Identify which cell holds the provided text, then report its [X, Y] central coordinate. 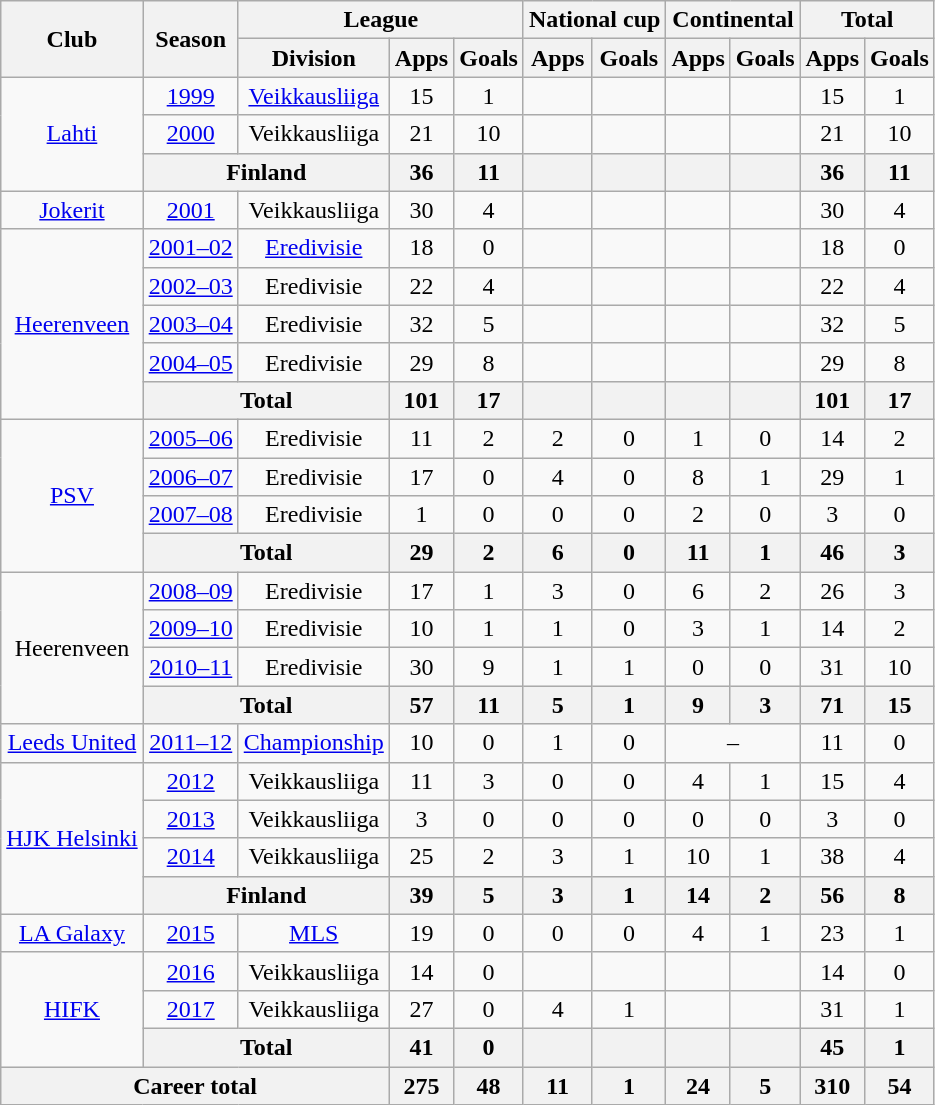
2002–03 [190, 286]
2016 [190, 971]
2017 [190, 1009]
2004–05 [190, 362]
24 [698, 1085]
2014 [190, 857]
LA Galaxy [72, 933]
2011–12 [190, 743]
19 [421, 933]
2007–08 [190, 515]
38 [832, 857]
Leeds United [72, 743]
2015 [190, 933]
23 [832, 933]
39 [421, 895]
26 [832, 591]
56 [832, 895]
45 [832, 1047]
HIFK [72, 1009]
Continental [733, 20]
2012 [190, 781]
2008–09 [190, 591]
Career total [196, 1085]
2001–02 [190, 248]
71 [832, 705]
PSV [72, 495]
Championship [314, 743]
2010–11 [190, 667]
Season [190, 39]
54 [900, 1085]
57 [421, 705]
Lahti [72, 134]
41 [421, 1047]
2013 [190, 819]
2006–07 [190, 477]
2001 [190, 210]
HJK Helsinki [72, 838]
Jokerit [72, 210]
Division [314, 58]
MLS [314, 933]
2005–06 [190, 438]
46 [832, 553]
27 [421, 1009]
48 [489, 1085]
League [380, 20]
2009–10 [190, 629]
25 [421, 857]
1999 [190, 96]
2003–04 [190, 324]
275 [421, 1085]
310 [832, 1085]
Club [72, 39]
2000 [190, 134]
– [733, 743]
National cup [594, 20]
